Provide the [x, y] coordinate of the cell's center where the given text is located.  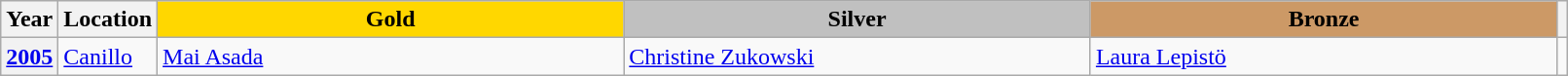
Laura Lepistö [1324, 57]
Silver [857, 19]
Canillo [108, 57]
Gold [391, 19]
Mai Asada [391, 57]
Year [29, 19]
2005 [29, 57]
Bronze [1324, 19]
Christine Zukowski [857, 57]
Location [108, 19]
